Detect which cell encompasses the target text, then output its [X, Y] center coordinate. 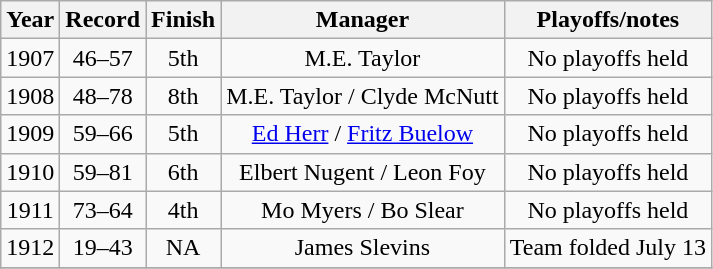
Manager [363, 20]
Year [30, 20]
1911 [30, 210]
59–66 [103, 134]
Finish [184, 20]
Playoffs/notes [608, 20]
46–57 [103, 58]
73–64 [103, 210]
1912 [30, 248]
Mo Myers / Bo Slear [363, 210]
1909 [30, 134]
Team folded July 13 [608, 248]
1910 [30, 172]
1908 [30, 96]
59–81 [103, 172]
48–78 [103, 96]
Record [103, 20]
1907 [30, 58]
James Slevins [363, 248]
Elbert Nugent / Leon Foy [363, 172]
M.E. Taylor / Clyde McNutt [363, 96]
Ed Herr / Fritz Buelow [363, 134]
19–43 [103, 248]
M.E. Taylor [363, 58]
6th [184, 172]
4th [184, 210]
8th [184, 96]
NA [184, 248]
